For the text-containing cell, return its midpoint in (X, Y) coordinate format. 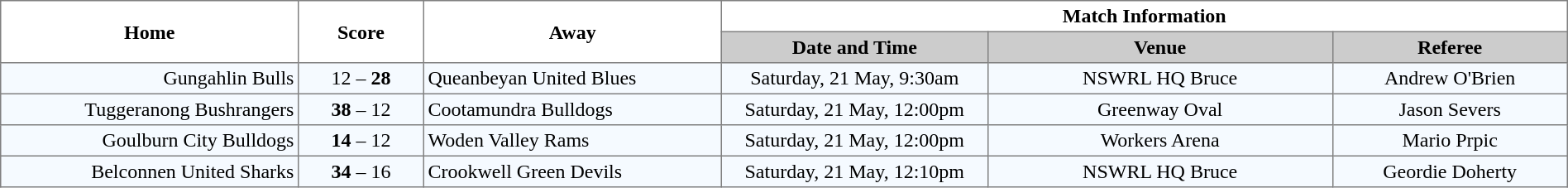
Jason Severs (1450, 109)
Cootamundra Bulldogs (572, 109)
Crookwell Green Devils (572, 171)
Queanbeyan United Blues (572, 79)
Greenway Oval (1159, 109)
Belconnen United Sharks (150, 171)
Gungahlin Bulls (150, 79)
Goulburn City Bulldogs (150, 141)
Workers Arena (1159, 141)
Saturday, 21 May, 12:10pm (854, 171)
12 – 28 (361, 79)
38 – 12 (361, 109)
Andrew O'Brien (1450, 79)
Date and Time (854, 47)
Venue (1159, 47)
Score (361, 31)
Home (150, 31)
Referee (1450, 47)
Match Information (1145, 17)
Geordie Doherty (1450, 171)
Woden Valley Rams (572, 141)
Away (572, 31)
Mario Prpic (1450, 141)
Tuggeranong Bushrangers (150, 109)
Saturday, 21 May, 9:30am (854, 79)
14 – 12 (361, 141)
34 – 16 (361, 171)
